Capture the cell that displays the provided text and extract its [x, y] central coordinate. 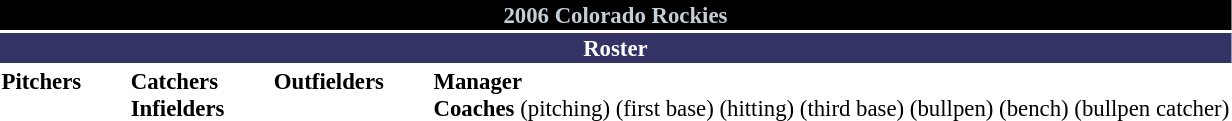
2006 Colorado Rockies [616, 15]
Roster [616, 48]
